For the text-containing cell, return its midpoint in [x, y] coordinate format. 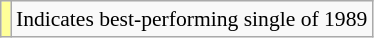
Indicates best-performing single of 1989 [192, 19]
